Extract the (X, Y) coordinate from the center of the cell holding the provided text.  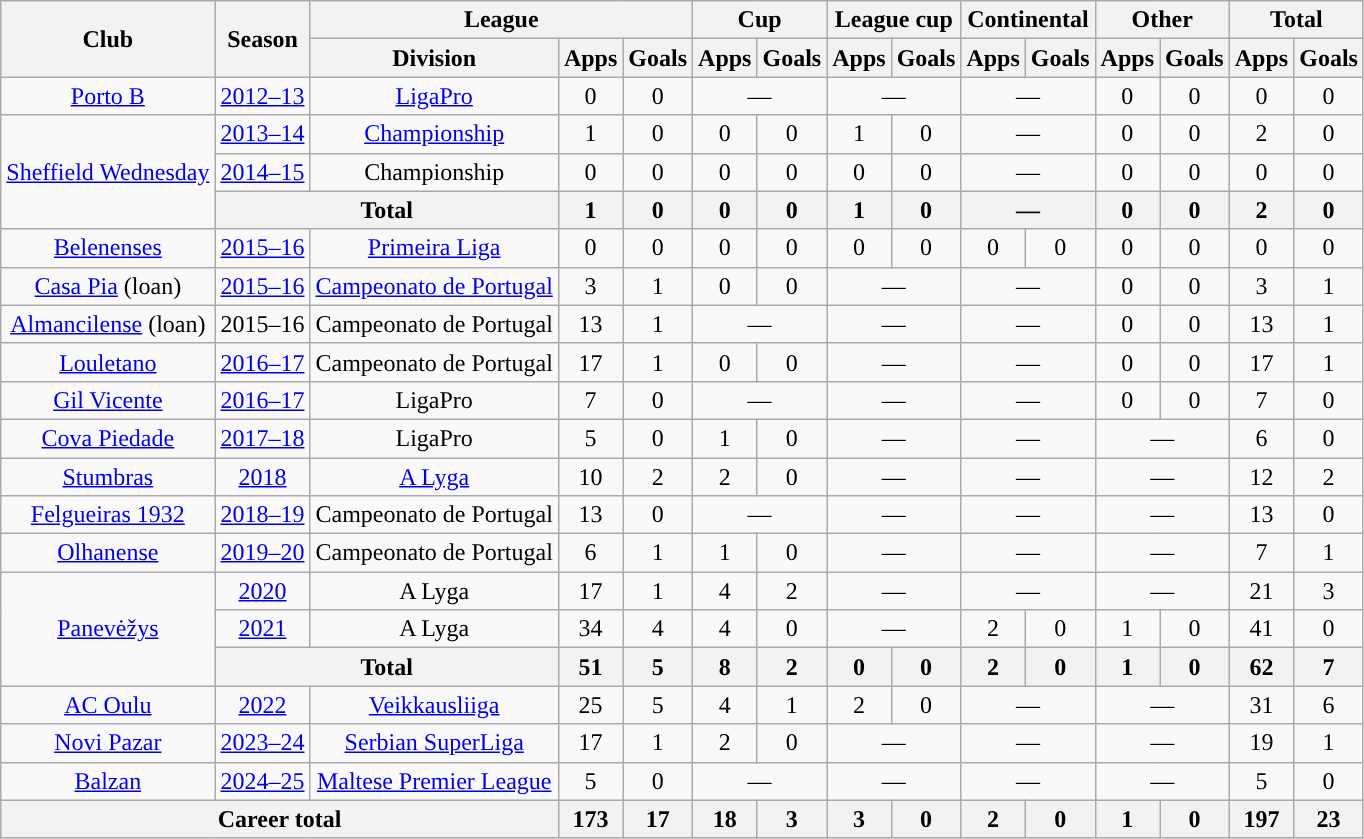
Novi Pazar (108, 743)
Season (262, 39)
197 (1261, 819)
Primeira Liga (434, 248)
2021 (262, 629)
League (502, 20)
Louletano (108, 362)
51 (590, 667)
Porto B (108, 96)
Serbian SuperLiga (434, 743)
2024–25 (262, 781)
8 (725, 667)
Almancilense (loan) (108, 324)
31 (1261, 705)
Career total (280, 819)
Balzan (108, 781)
2013–14 (262, 134)
Sheffield Wednesday (108, 172)
2018–19 (262, 515)
Cova Piedade (108, 438)
10 (590, 477)
62 (1261, 667)
Casa Pia (loan) (108, 286)
Maltese Premier League (434, 781)
Belenenses (108, 248)
Club (108, 39)
2020 (262, 591)
Felgueiras 1932 (108, 515)
Continental (1028, 20)
34 (590, 629)
2019–20 (262, 553)
173 (590, 819)
2022 (262, 705)
Stumbras (108, 477)
Olhanense (108, 553)
Gil Vicente (108, 400)
Division (434, 58)
18 (725, 819)
19 (1261, 743)
25 (590, 705)
League cup (894, 20)
Other (1162, 20)
Veikkausliiga (434, 705)
Cup (760, 20)
2014–15 (262, 172)
2017–18 (262, 438)
AC Oulu (108, 705)
21 (1261, 591)
12 (1261, 477)
23 (1329, 819)
Panevėžys (108, 629)
2012–13 (262, 96)
41 (1261, 629)
2023–24 (262, 743)
2018 (262, 477)
